For the text-containing cell, return its midpoint in [X, Y] coordinate format. 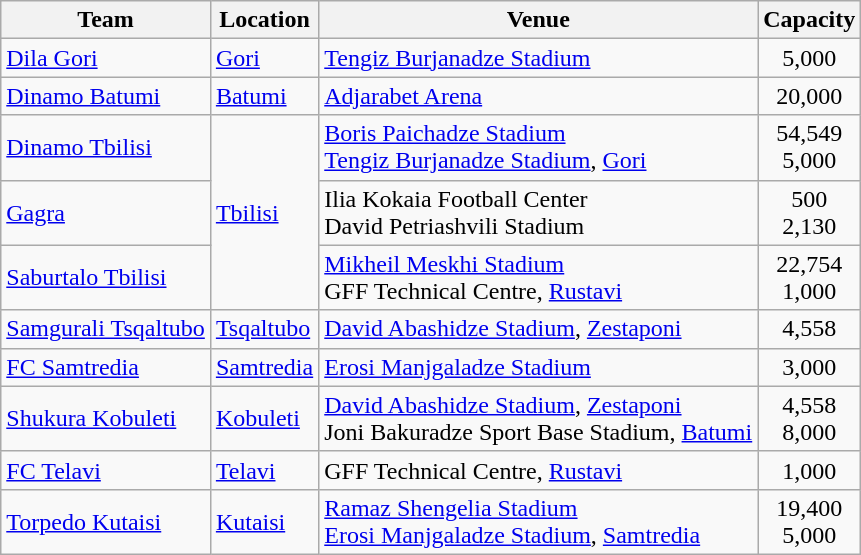
Samtredia [264, 367]
Location [264, 20]
Ramaz Shengelia StadiumErosi Manjgaladze Stadium, Samtredia [538, 522]
Shukura Kobuleti [106, 418]
David Abashidze Stadium, ZestaponiJoni Bakuradze Sport Base Stadium, Batumi [538, 418]
54,5495,000 [810, 148]
Saburtalo Tbilisi [106, 278]
Gagra [106, 212]
Dinamo Tbilisi [106, 148]
Ilia Kokaia Football CenterDavid Petriashvili Stadium [538, 212]
Batumi [264, 96]
Mikheil Meskhi StadiumGFF Technical Centre, Rustavi [538, 278]
5002,130 [810, 212]
Boris Paichadze StadiumTengiz Burjanadze Stadium, Gori [538, 148]
Dinamo Batumi [106, 96]
5,000 [810, 58]
FC Samtredia [106, 367]
Capacity [810, 20]
Erosi Manjgaladze Stadium [538, 367]
Dila Gori [106, 58]
Gori [264, 58]
FC Telavi [106, 470]
20,000 [810, 96]
Tbilisi [264, 212]
4,5588,000 [810, 418]
David Abashidze Stadium, Zestaponi [538, 329]
Kobuleti [264, 418]
Adjarabet Arena [538, 96]
Telavi [264, 470]
GFF Technical Centre, Rustavi [538, 470]
Tsqaltubo [264, 329]
Tengiz Burjanadze Stadium [538, 58]
3,000 [810, 367]
1,000 [810, 470]
19,4005,000 [810, 522]
4,558 [810, 329]
Team [106, 20]
Venue [538, 20]
Kutaisi [264, 522]
Torpedo Kutaisi [106, 522]
22,7541,000 [810, 278]
Samgurali Tsqaltubo [106, 329]
